Return the (X, Y) coordinate for the center point of the cell that contains the specified text.  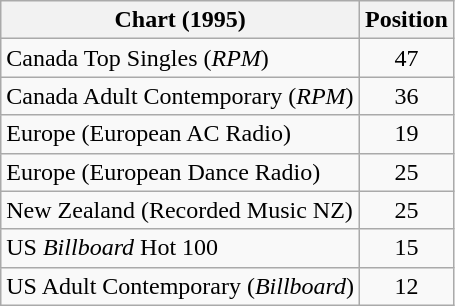
Europe (European AC Radio) (180, 134)
Chart (1995) (180, 20)
US Billboard Hot 100 (180, 248)
US Adult Contemporary (Billboard) (180, 286)
Canada Top Singles (RPM) (180, 58)
47 (407, 58)
19 (407, 134)
Canada Adult Contemporary (RPM) (180, 96)
Position (407, 20)
New Zealand (Recorded Music NZ) (180, 210)
15 (407, 248)
36 (407, 96)
12 (407, 286)
Europe (European Dance Radio) (180, 172)
